Provide the [X, Y] coordinate of the cell's center where the given text is located.  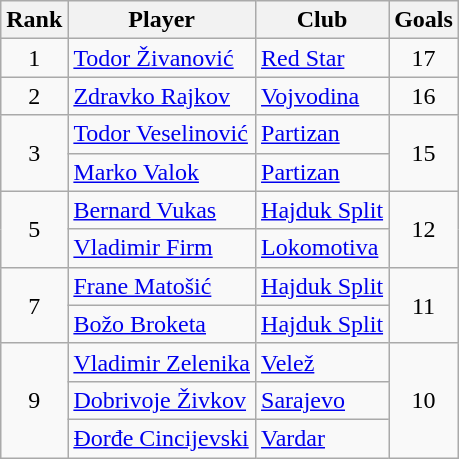
7 [34, 305]
Vladimir Zelenika [162, 362]
12 [424, 229]
Bernard Vukas [162, 210]
Dobrivoje Živkov [162, 400]
Todor Živanović [162, 58]
Rank [34, 20]
9 [34, 400]
15 [424, 153]
2 [34, 96]
11 [424, 305]
Goals [424, 20]
3 [34, 153]
Player [162, 20]
10 [424, 400]
Red Star [322, 58]
16 [424, 96]
Lokomotiva [322, 248]
Vladimir Firm [162, 248]
Sarajevo [322, 400]
Vojvodina [322, 96]
Marko Valok [162, 172]
17 [424, 58]
Frane Matošić [162, 286]
Velež [322, 362]
Todor Veselinović [162, 134]
Đorđe Cincijevski [162, 438]
Zdravko Rajkov [162, 96]
Vardar [322, 438]
Club [322, 20]
5 [34, 229]
Božo Broketa [162, 324]
1 [34, 58]
